Return the (x, y) coordinate for the center point of the cell that contains the specified text.  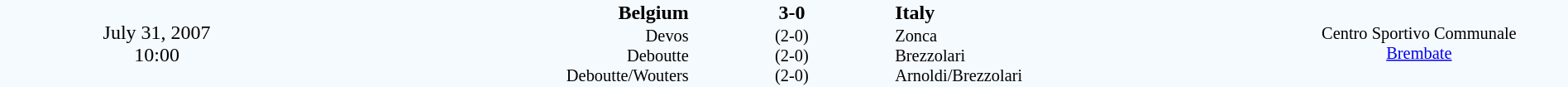
DevosDeboutteDeboutte/Wouters (501, 56)
3-0 (791, 12)
ZoncaBrezzolariArnoldi/Brezzolari (1082, 56)
(2-0)(2-0)(2-0) (791, 56)
July 31, 200710:00 (157, 43)
Italy (1082, 12)
Centro Sportivo CommunaleBrembate (1419, 43)
Belgium (501, 12)
